Detect which cell encompasses the target text, then output its (X, Y) center coordinate. 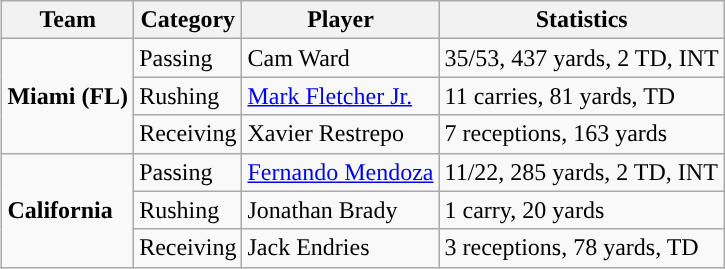
Jack Endries (340, 248)
Jonathan Brady (340, 210)
Player (340, 20)
7 receptions, 163 yards (582, 134)
Statistics (582, 20)
11/22, 285 yards, 2 TD, INT (582, 172)
Category (188, 20)
California (68, 210)
Fernando Mendoza (340, 172)
Cam Ward (340, 58)
Mark Fletcher Jr. (340, 96)
Team (68, 20)
1 carry, 20 yards (582, 210)
11 carries, 81 yards, TD (582, 96)
3 receptions, 78 yards, TD (582, 248)
Miami (FL) (68, 96)
Xavier Restrepo (340, 134)
35/53, 437 yards, 2 TD, INT (582, 58)
